For the text-containing cell, return its midpoint in [X, Y] coordinate format. 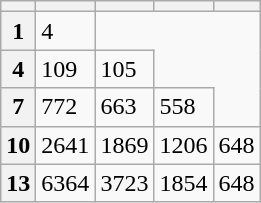
772 [66, 107]
10 [18, 145]
3723 [124, 183]
1206 [184, 145]
663 [124, 107]
1869 [124, 145]
558 [184, 107]
1 [18, 31]
1854 [184, 183]
105 [124, 69]
109 [66, 69]
7 [18, 107]
13 [18, 183]
6364 [66, 183]
2641 [66, 145]
